Locate the cell with the specified text and output its [x, y] center coordinate. 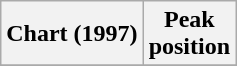
Chart (1997) [72, 34]
Peakposition [189, 34]
